From the cell containing the given text, extract its center point as (x, y) coordinate. 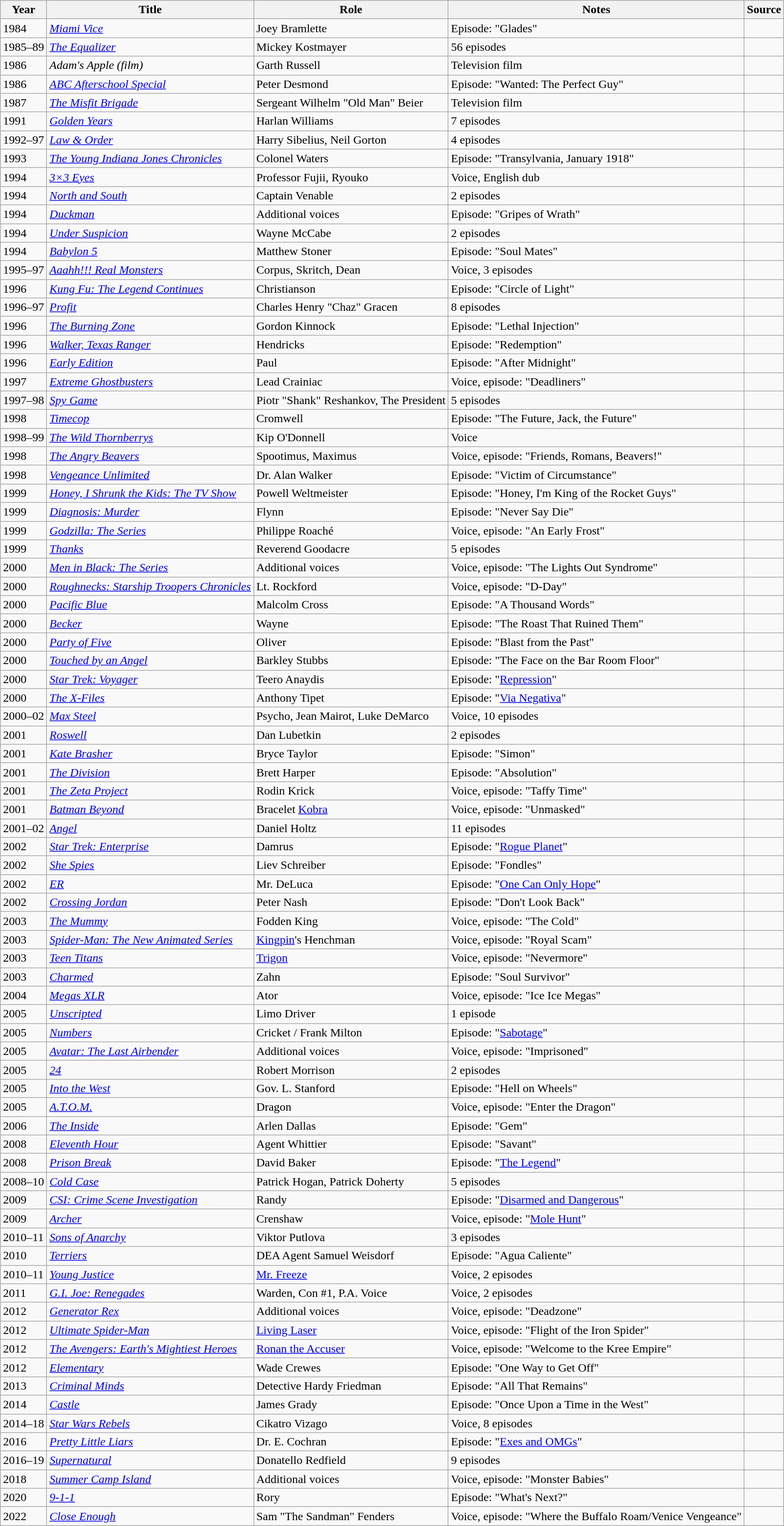
Episode: "Repression" (596, 679)
2014 (23, 1404)
Max Steel (150, 716)
8 episodes (596, 307)
Wayne (351, 623)
Patrick Hogan, Patrick Doherty (351, 1182)
Voice, 8 episodes (596, 1423)
Star Trek: Voyager (150, 679)
She Spies (150, 865)
The Avengers: Earth's Mightiest Heroes (150, 1349)
Sergeant Wilhelm "Old Man" Beier (351, 103)
DEA Agent Samuel Weisdorf (351, 1256)
North and South (150, 195)
Joey Bramlette (351, 28)
Episode: "Absolution" (596, 772)
Voice, episode: "Monster Babies" (596, 1479)
2000–02 (23, 716)
Episode: "Gem" (596, 1125)
Warden, Con #1, P.A. Voice (351, 1293)
Limo Driver (351, 1014)
Piotr "Shank" Reshankov, The President (351, 400)
The Burning Zone (150, 326)
Barkley Stubbs (351, 661)
The Angry Beavers (150, 456)
Sam "The Sandman" Fenders (351, 1516)
Dr. E. Cochran (351, 1442)
Cromwell (351, 419)
David Baker (351, 1163)
Cricket / Frank Milton (351, 1032)
Kung Fu: The Legend Continues (150, 289)
Reverend Goodacre (351, 549)
The Inside (150, 1125)
Terriers (150, 1256)
Episode: "Once Upon a Time in the West" (596, 1404)
James Grady (351, 1404)
Voice, episode: "Ice Ice Megas" (596, 995)
Episode: "Victim of Circumstance" (596, 474)
2001–02 (23, 828)
Peter Desmond (351, 84)
The Division (150, 772)
Voice, episode: "Friends, Romans, Beavers!" (596, 456)
Voice, episode: "Deadliners" (596, 382)
Wayne McCabe (351, 233)
Episode: "Exes and OMGs" (596, 1442)
Randy (351, 1200)
Roswell (150, 735)
Garth Russell (351, 65)
1987 (23, 103)
Episode: "Agua Caliente" (596, 1256)
The Zeta Project (150, 791)
Men in Black: The Series (150, 568)
ABC Afterschool Special (150, 84)
1985–89 (23, 47)
Voice, 10 episodes (596, 716)
A.T.O.M. (150, 1107)
Episode: "Transylvania, January 1918" (596, 158)
Episode: "A Thousand Words" (596, 605)
Philippe Roaché (351, 530)
Kip O'Donnell (351, 437)
Extreme Ghostbusters (150, 382)
7 episodes (596, 121)
Episode: "The Legend" (596, 1163)
Title (150, 10)
Harlan Williams (351, 121)
Golden Years (150, 121)
Summer Camp Island (150, 1479)
Close Enough (150, 1516)
2016 (23, 1442)
Dr. Alan Walker (351, 474)
Anthony Tipet (351, 698)
Touched by an Angel (150, 661)
Voice, episode: "Unmasked" (596, 809)
The Young Indiana Jones Chronicles (150, 158)
Episode: "Rogue Planet" (596, 847)
Generator Rex (150, 1311)
Episode: "Blast from the Past" (596, 642)
Donatello Redfield (351, 1461)
Episode: "Fondles" (596, 865)
Arlen Dallas (351, 1125)
Under Suspicion (150, 233)
Episode: "All That Remains" (596, 1386)
Voice (596, 437)
1984 (23, 28)
The Equalizer (150, 47)
1992–97 (23, 140)
3×3 Eyes (150, 177)
Cikatro Vizago (351, 1423)
24 (150, 1070)
Kingpin's Henchman (351, 940)
Episode: "Soul Survivor" (596, 977)
Flynn (351, 512)
Episode: "Honey, I'm King of the Rocket Guys" (596, 493)
1995–97 (23, 270)
1996–97 (23, 307)
Episode: "Via Negativa" (596, 698)
Psycho, Jean Mairot, Luke DeMarco (351, 716)
Episode: "The Face on the Bar Room Floor" (596, 661)
2014–18 (23, 1423)
Voice, episode: "Deadzone" (596, 1311)
Gov. L. Stanford (351, 1088)
Episode: "One Way to Get Off" (596, 1367)
Archer (150, 1219)
Miami Vice (150, 28)
Wade Crewes (351, 1367)
Teero Anaydis (351, 679)
Supernatural (150, 1461)
Episode: "Sabotage" (596, 1032)
Lead Crainiac (351, 382)
Episode: "What's Next?" (596, 1498)
1997–98 (23, 400)
Damrus (351, 847)
Voice, episode: "Mole Hunt" (596, 1219)
Teen Titans (150, 958)
Numbers (150, 1032)
Voice, episode: "The Cold" (596, 921)
Criminal Minds (150, 1386)
Year (23, 10)
Adam's Apple (film) (150, 65)
Episode: "Redemption" (596, 344)
Ultimate Spider-Man (150, 1330)
Episode: "The Roast That Ruined Them" (596, 623)
Voice, episode: "Imprisoned" (596, 1051)
Agent Whittier (351, 1144)
Liev Schreiber (351, 865)
The X-Files (150, 698)
2008–10 (23, 1182)
2018 (23, 1479)
Voice, episode: "D-Day" (596, 586)
Roughnecks: Starship Troopers Chronicles (150, 586)
56 episodes (596, 47)
Honey, I Shrunk the Kids: The TV Show (150, 493)
Crenshaw (351, 1219)
2010 (23, 1256)
Malcolm Cross (351, 605)
Episode: "Savant" (596, 1144)
Party of Five (150, 642)
Peter Nash (351, 903)
Episode: "The Future, Jack, the Future" (596, 419)
Sons of Anarchy (150, 1237)
Elementary (150, 1367)
Thanks (150, 549)
Matthew Stoner (351, 252)
1991 (23, 121)
Early Edition (150, 363)
Pacific Blue (150, 605)
2006 (23, 1125)
Spider-Man: The New Animated Series (150, 940)
Voice, episode: "Royal Scam" (596, 940)
Bryce Taylor (351, 753)
2016–19 (23, 1461)
Brett Harper (351, 772)
Mr. Freeze (351, 1274)
The Misfit Brigade (150, 103)
Source (764, 10)
Megas XLR (150, 995)
Diagnosis: Murder (150, 512)
Rodin Krick (351, 791)
Voice, 3 episodes (596, 270)
Episode: "Don't Look Back" (596, 903)
Living Laser (351, 1330)
1998–99 (23, 437)
Trigon (351, 958)
1 episode (596, 1014)
Daniel Holtz (351, 828)
The Mummy (150, 921)
Corpus, Skritch, Dean (351, 270)
Powell Weltmeister (351, 493)
Law & Order (150, 140)
Voice, episode: "Where the Buffalo Roam/Venice Vengeance" (596, 1516)
Voice, episode: "Flight of the Iron Spider" (596, 1330)
2013 (23, 1386)
Spy Game (150, 400)
Oliver (351, 642)
2004 (23, 995)
Pretty Little Liars (150, 1442)
Profit (150, 307)
Detective Hardy Friedman (351, 1386)
Episode: "Simon" (596, 753)
Becker (150, 623)
Episode: "After Midnight" (596, 363)
Bracelet Kobra (351, 809)
Charmed (150, 977)
Hendricks (351, 344)
Kate Brasher (150, 753)
Gordon Kinnock (351, 326)
Star Trek: Enterprise (150, 847)
Role (351, 10)
Dan Lubetkin (351, 735)
Eleventh Hour (150, 1144)
Unscripted (150, 1014)
Charles Henry "Chaz" Gracen (351, 307)
Godzilla: The Series (150, 530)
Fodden King (351, 921)
Episode: "Never Say Die" (596, 512)
CSI: Crime Scene Investigation (150, 1200)
G.I. Joe: Renegades (150, 1293)
2020 (23, 1498)
Christianson (351, 289)
Robert Morrison (351, 1070)
9-1-1 (150, 1498)
Dragon (351, 1107)
Castle (150, 1404)
Cold Case (150, 1182)
Paul (351, 363)
Mr. DeLuca (351, 884)
ER (150, 884)
Mickey Kostmayer (351, 47)
Episode: "Lethal Injection" (596, 326)
Voice, episode: "The Lights Out Syndrome" (596, 568)
The Wild Thornberrys (150, 437)
Voice, episode: "Nevermore" (596, 958)
Duckman (150, 214)
Vengeance Unlimited (150, 474)
Ator (351, 995)
Professor Fujii, Ryouko (351, 177)
Episode: "Disarmed and Dangerous" (596, 1200)
1993 (23, 158)
Colonel Waters (351, 158)
2011 (23, 1293)
Episode: "Hell on Wheels" (596, 1088)
11 episodes (596, 828)
Babylon 5 (150, 252)
Voice, episode: "Welcome to the Kree Empire" (596, 1349)
Crossing Jordan (150, 903)
3 episodes (596, 1237)
Voice, episode: "Enter the Dragon" (596, 1107)
Captain Venable (351, 195)
Voice, episode: "An Early Frost" (596, 530)
Avatar: The Last Airbender (150, 1051)
Spootimus, Maximus (351, 456)
Star Wars Rebels (150, 1423)
Viktor Putlova (351, 1237)
Episode: "Soul Mates" (596, 252)
Into the West (150, 1088)
Episode: "Wanted: The Perfect Guy" (596, 84)
Zahn (351, 977)
1997 (23, 382)
Notes (596, 10)
Voice, English dub (596, 177)
Rory (351, 1498)
Episode: "One Can Only Hope" (596, 884)
Episode: "Circle of Light" (596, 289)
9 episodes (596, 1461)
Timecop (150, 419)
Walker, Texas Ranger (150, 344)
Episode: "Glades" (596, 28)
4 episodes (596, 140)
Angel (150, 828)
Harry Sibelius, Neil Gorton (351, 140)
Young Justice (150, 1274)
2022 (23, 1516)
Episode: "Gripes of Wrath" (596, 214)
Prison Break (150, 1163)
Ronan the Accuser (351, 1349)
Batman Beyond (150, 809)
Voice, episode: "Taffy Time" (596, 791)
Lt. Rockford (351, 586)
Aaahh!!! Real Monsters (150, 270)
